Output the (x, y) coordinate of the center of the cell containing the given text.  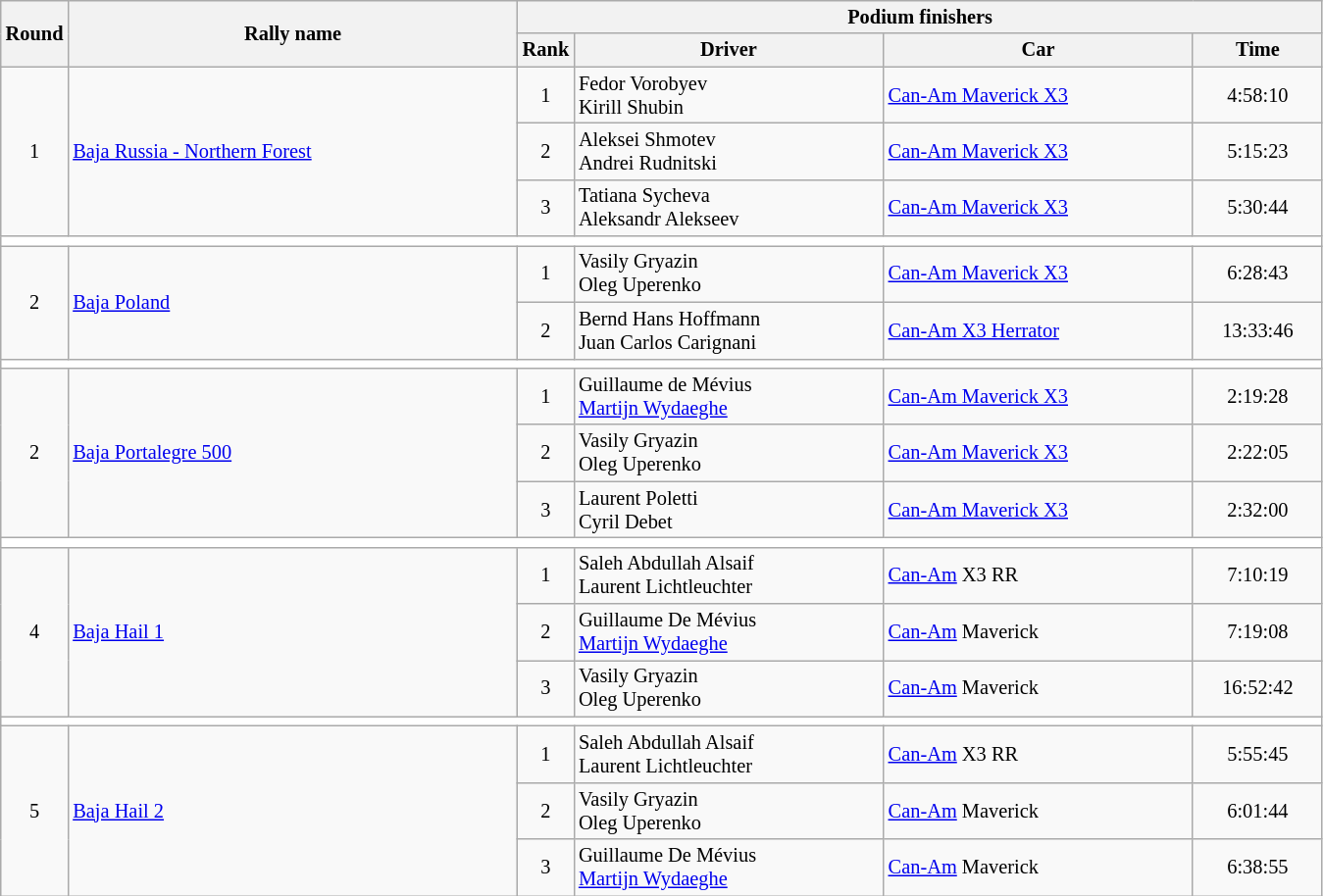
7:19:08 (1257, 632)
Baja Hail 1 (292, 631)
Rally name (292, 33)
Laurent Poletti Cyril Debet (729, 510)
6:01:44 (1257, 811)
Guillaume de Mévius Martijn Wydaeghe (729, 396)
6:28:43 (1257, 274)
Baja Poland (292, 302)
Time (1257, 50)
5:30:44 (1257, 208)
2:22:05 (1257, 453)
Round (35, 33)
Baja Russia - Northern Forest (292, 151)
Baja Portalegre 500 (292, 453)
Tatiana Sycheva Aleksandr Alekseev (729, 208)
Podium finishers (920, 17)
6:38:55 (1257, 868)
Fedor Vorobyev Kirill Shubin (729, 95)
Aleksei Shmotev Andrei Rudnitski (729, 151)
13:33:46 (1257, 330)
16:52:42 (1257, 688)
Car (1039, 50)
4 (35, 631)
2:19:28 (1257, 396)
5:55:45 (1257, 754)
5 (35, 810)
5:15:23 (1257, 151)
Driver (729, 50)
Baja Hail 2 (292, 810)
4:58:10 (1257, 95)
Bernd Hans Hoffmann Juan Carlos Carignani (729, 330)
7:10:19 (1257, 575)
Can-Am X3 Herrator (1039, 330)
Rank (545, 50)
2:32:00 (1257, 510)
